For the text-containing cell, return its midpoint in (X, Y) coordinate format. 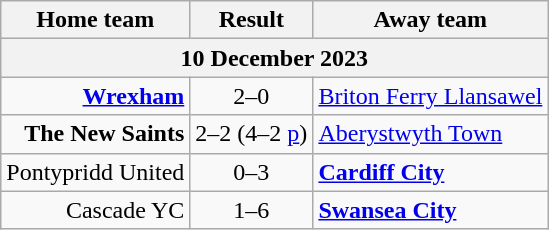
1–6 (252, 210)
Away team (430, 20)
Aberystwyth Town (430, 134)
The New Saints (96, 134)
Wrexham (96, 96)
Cascade YC (96, 210)
Home team (96, 20)
Cardiff City (430, 172)
Pontypridd United (96, 172)
Result (252, 20)
2–0 (252, 96)
Briton Ferry Llansawel (430, 96)
0–3 (252, 172)
10 December 2023 (274, 58)
Swansea City (430, 210)
2–2 (4–2 p) (252, 134)
